Determine the (X, Y) coordinate at the center of the cell enclosing the given text.  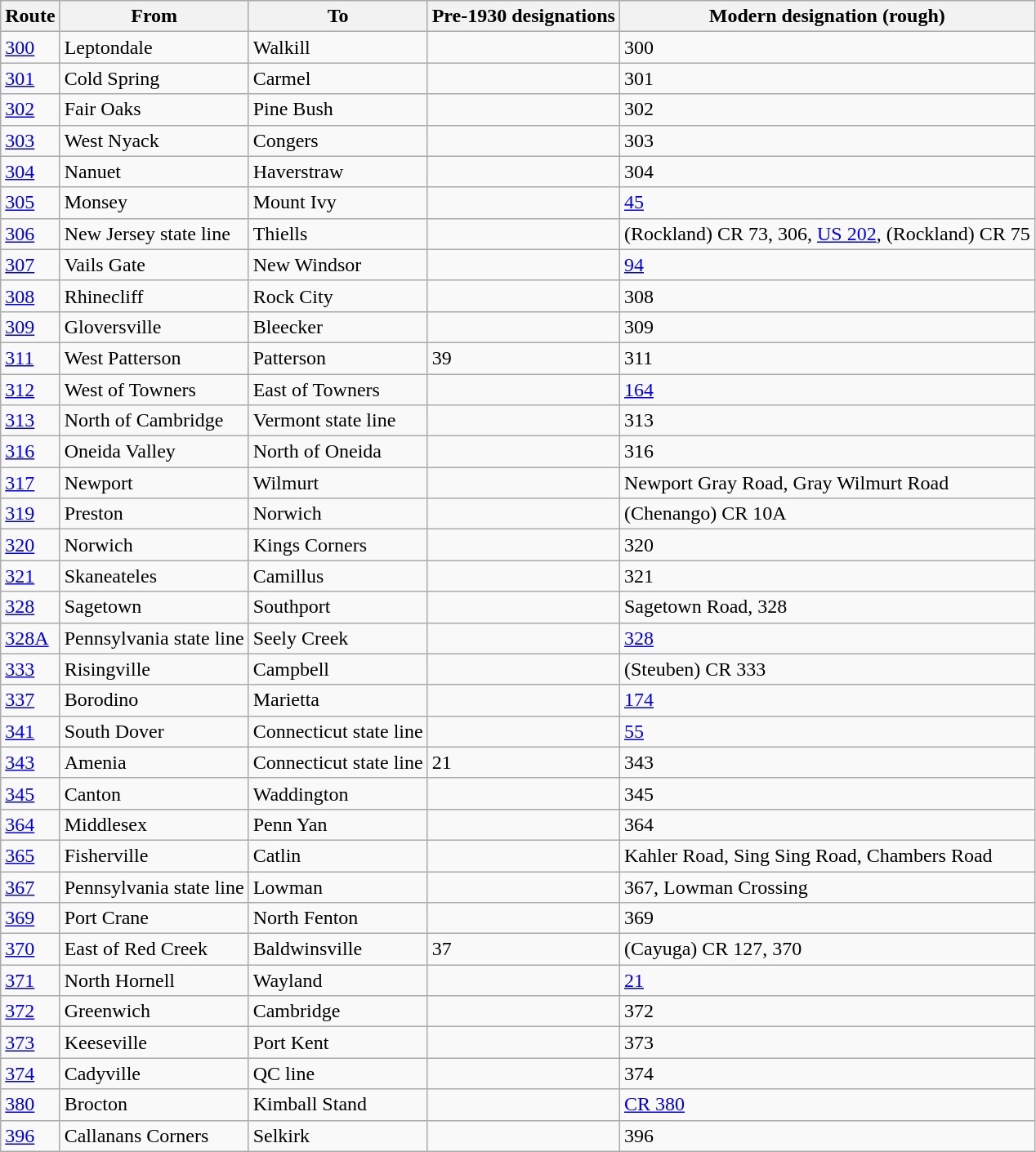
Skaneateles (154, 576)
Amenia (154, 762)
New Windsor (338, 265)
174 (827, 700)
North of Oneida (338, 452)
Kings Corners (338, 545)
Gloversville (154, 327)
East of Red Creek (154, 949)
Congers (338, 141)
Cold Spring (154, 78)
312 (30, 390)
Walkill (338, 47)
West Nyack (154, 141)
Rock City (338, 296)
North Hornell (154, 980)
QC line (338, 1074)
Baldwinsville (338, 949)
319 (30, 514)
Greenwich (154, 1011)
337 (30, 700)
Marietta (338, 700)
Newport (154, 483)
333 (30, 669)
North of Cambridge (154, 421)
164 (827, 390)
(Steuben) CR 333 (827, 669)
Brocton (154, 1105)
371 (30, 980)
Cadyville (154, 1074)
North Fenton (338, 918)
Middlesex (154, 824)
Fair Oaks (154, 109)
Keeseville (154, 1043)
Southport (338, 607)
Pine Bush (338, 109)
328A (30, 638)
Penn Yan (338, 824)
CR 380 (827, 1105)
Campbell (338, 669)
306 (30, 234)
Canton (154, 793)
Wilmurt (338, 483)
Lowman (338, 886)
305 (30, 203)
Callanans Corners (154, 1136)
From (154, 16)
380 (30, 1105)
Haverstraw (338, 172)
Newport Gray Road, Gray Wilmurt Road (827, 483)
Pre-1930 designations (523, 16)
307 (30, 265)
367 (30, 886)
Port Kent (338, 1043)
Nanuet (154, 172)
Kahler Road, Sing Sing Road, Chambers Road (827, 855)
West Patterson (154, 358)
Seely Creek (338, 638)
Patterson (338, 358)
Modern designation (rough) (827, 16)
(Chenango) CR 10A (827, 514)
367, Lowman Crossing (827, 886)
Port Crane (154, 918)
Kimball Stand (338, 1105)
Borodino (154, 700)
(Rockland) CR 73, 306, US 202, (Rockland) CR 75 (827, 234)
Risingville (154, 669)
Sagetown (154, 607)
Preston (154, 514)
370 (30, 949)
Route (30, 16)
Bleecker (338, 327)
Vermont state line (338, 421)
Oneida Valley (154, 452)
39 (523, 358)
37 (523, 949)
317 (30, 483)
94 (827, 265)
(Cayuga) CR 127, 370 (827, 949)
Cambridge (338, 1011)
South Dover (154, 731)
Leptondale (154, 47)
341 (30, 731)
Carmel (338, 78)
Mount Ivy (338, 203)
East of Towners (338, 390)
55 (827, 731)
Fisherville (154, 855)
Camillus (338, 576)
Rhinecliff (154, 296)
Selkirk (338, 1136)
To (338, 16)
Vails Gate (154, 265)
Sagetown Road, 328 (827, 607)
365 (30, 855)
45 (827, 203)
Monsey (154, 203)
West of Towners (154, 390)
New Jersey state line (154, 234)
Wayland (338, 980)
Catlin (338, 855)
Waddington (338, 793)
Thiells (338, 234)
